Capture the cell that displays the provided text and extract its [X, Y] central coordinate. 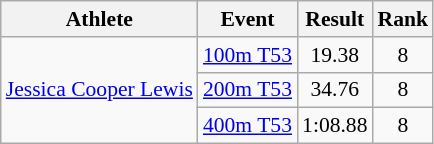
400m T53 [248, 126]
Jessica Cooper Lewis [100, 90]
Athlete [100, 19]
Rank [404, 19]
100m T53 [248, 55]
34.76 [334, 90]
Event [248, 19]
Result [334, 19]
200m T53 [248, 90]
19.38 [334, 55]
1:08.88 [334, 126]
